Determine the [x, y] coordinate at the center of the cell enclosing the given text.  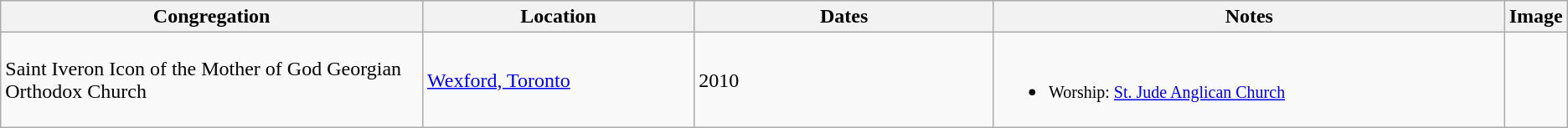
Image [1536, 17]
Notes [1249, 17]
Saint Iveron Icon of the Mother of God Georgian Orthodox Church [212, 80]
Congregation [212, 17]
Location [559, 17]
Worship: St. Jude Anglican Church [1249, 80]
2010 [844, 80]
Dates [844, 17]
Wexford, Toronto [559, 80]
